Return the (X, Y) coordinate for the center point of the cell that contains the specified text.  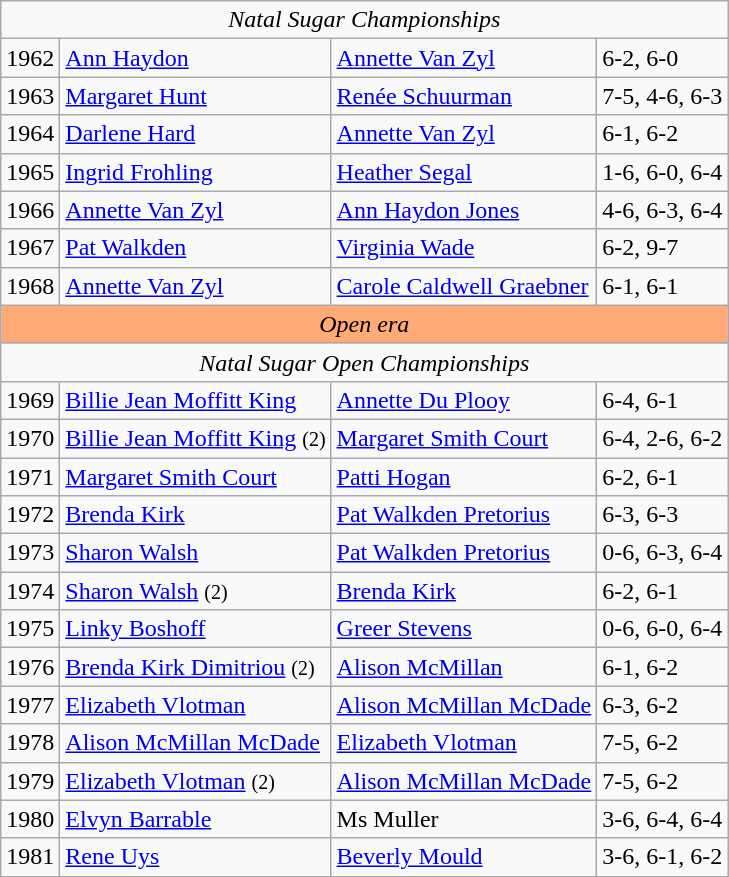
Ingrid Frohling (196, 172)
1976 (30, 667)
1972 (30, 515)
1964 (30, 134)
1-6, 6-0, 6-4 (662, 172)
Sharon Walsh (2) (196, 591)
Rene Uys (196, 857)
Elizabeth Vlotman (2) (196, 781)
1977 (30, 705)
1973 (30, 553)
1962 (30, 58)
1963 (30, 96)
Greer Stevens (464, 629)
1981 (30, 857)
Ann Haydon Jones (464, 210)
1980 (30, 819)
Heather Segal (464, 172)
Renée Schuurman (464, 96)
Open era (364, 324)
Pat Walkden (196, 248)
1967 (30, 248)
6-3, 6-2 (662, 705)
0-6, 6-3, 6-4 (662, 553)
1974 (30, 591)
Sharon Walsh (196, 553)
Elvyn Barrable (196, 819)
Ann Haydon (196, 58)
1978 (30, 743)
Carole Caldwell Graebner (464, 286)
Beverly Mould (464, 857)
7-5, 4-6, 6-3 (662, 96)
3-6, 6-4, 6-4 (662, 819)
1975 (30, 629)
0-6, 6-0, 6-4 (662, 629)
3-6, 6-1, 6-2 (662, 857)
Virginia Wade (464, 248)
1969 (30, 400)
Margaret Hunt (196, 96)
1979 (30, 781)
6-4, 6-1 (662, 400)
Darlene Hard (196, 134)
1966 (30, 210)
Brenda Kirk Dimitriou (2) (196, 667)
6-3, 6-3 (662, 515)
Billie Jean Moffitt King (2) (196, 438)
1970 (30, 438)
Natal Sugar Open Championships (364, 362)
6-2, 6-0 (662, 58)
1968 (30, 286)
Alison McMillan (464, 667)
Annette Du Plooy (464, 400)
6-1, 6-1 (662, 286)
1965 (30, 172)
6-2, 9-7 (662, 248)
Linky Boshoff (196, 629)
Patti Hogan (464, 477)
Ms Muller (464, 819)
4-6, 6-3, 6-4 (662, 210)
Natal Sugar Championships (364, 20)
Billie Jean Moffitt King (196, 400)
6-4, 2-6, 6-2 (662, 438)
1971 (30, 477)
